Return the [x, y] coordinate for the center point of the cell that contains the specified text.  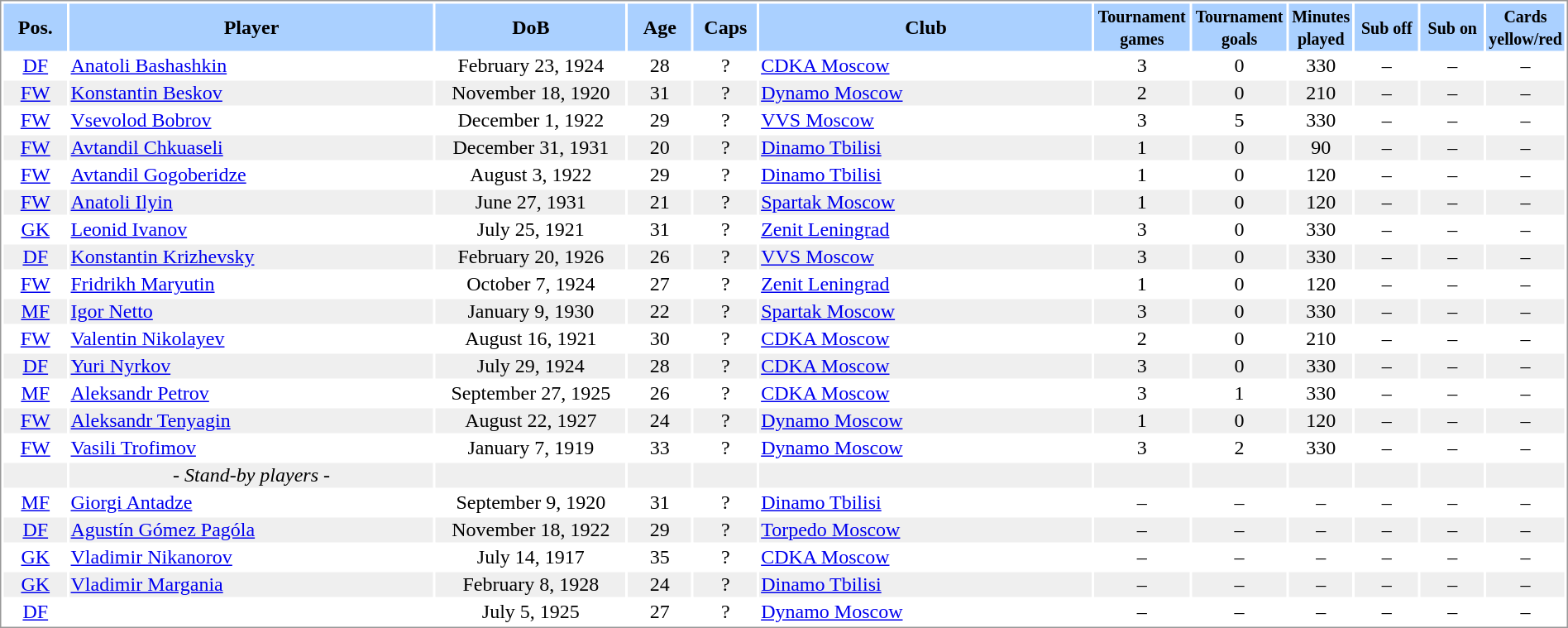
October 7, 1924 [531, 284]
September 9, 1920 [531, 502]
21 [660, 203]
Aleksandr Petrov [251, 393]
Anatoli Ilyin [251, 203]
November 18, 1922 [531, 530]
August 3, 1922 [531, 175]
July 5, 1925 [531, 611]
30 [660, 338]
- Stand-by players - [251, 476]
Torpedo Moscow [926, 530]
Club [926, 26]
January 9, 1930 [531, 312]
20 [660, 148]
Vsevolod Bobrov [251, 120]
August 16, 1921 [531, 338]
22 [660, 312]
Agustín Gómez Pagóla [251, 530]
33 [660, 448]
Yuri Nyrkov [251, 367]
July 29, 1924 [531, 367]
Player [251, 26]
DoB [531, 26]
Konstantin Krizhevsky [251, 257]
Aleksandr Tenyagin [251, 421]
Sub on [1452, 26]
June 27, 1931 [531, 203]
Age [660, 26]
5 [1239, 120]
November 18, 1920 [531, 93]
Pos. [35, 26]
September 27, 1925 [531, 393]
90 [1322, 148]
Vasili Trofimov [251, 448]
February 20, 1926 [531, 257]
Valentin Nikolayev [251, 338]
Vladimir Nikanorov [251, 557]
Konstantin Beskov [251, 93]
February 8, 1928 [531, 585]
Tournamentgames [1141, 26]
January 7, 1919 [531, 448]
Leonid Ivanov [251, 229]
Caps [726, 26]
August 22, 1927 [531, 421]
Tournamentgoals [1239, 26]
Igor Netto [251, 312]
Vladimir Margania [251, 585]
February 23, 1924 [531, 65]
Avtandil Gogoberidze [251, 175]
Cardsyellow/red [1526, 26]
Minutesplayed [1322, 26]
December 1, 1922 [531, 120]
35 [660, 557]
July 14, 1917 [531, 557]
Anatoli Bashashkin [251, 65]
Sub off [1386, 26]
Giorgi Antadze [251, 502]
July 25, 1921 [531, 229]
Avtandil Chkuaseli [251, 148]
Fridrikh Maryutin [251, 284]
December 31, 1931 [531, 148]
